Pinpoint the cell where the given text exists, returning its [X, Y] midpoint coordinate. 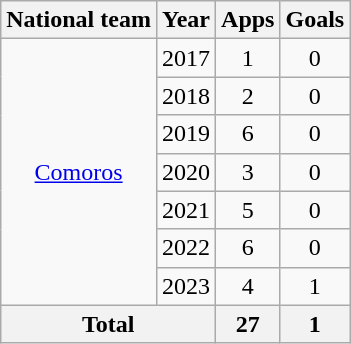
27 [248, 324]
4 [248, 286]
2017 [186, 58]
Apps [248, 20]
Goals [315, 20]
2022 [186, 248]
3 [248, 172]
2 [248, 96]
2020 [186, 172]
5 [248, 210]
Total [108, 324]
National team [79, 20]
2018 [186, 96]
2023 [186, 286]
Year [186, 20]
2019 [186, 134]
Comoros [79, 172]
2021 [186, 210]
